Search for the cell housing the specified text and yield its (x, y) center coordinate. 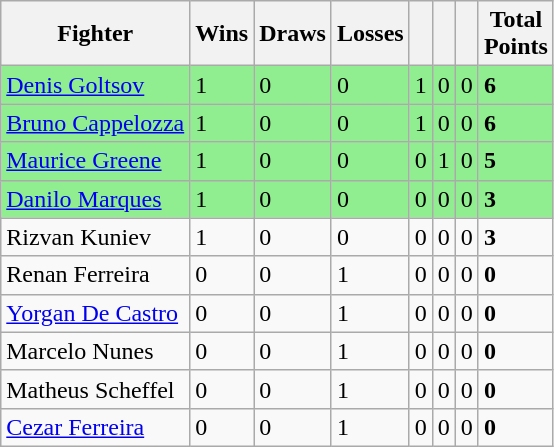
Marcelo Nunes (96, 351)
Maurice Greene (96, 161)
Bruno Cappelozza (96, 123)
Matheus Scheffel (96, 389)
Losses (370, 34)
Cezar Ferreira (96, 427)
Renan Ferreira (96, 275)
Denis Goltsov (96, 85)
Fighter (96, 34)
Draws (293, 34)
Rizvan Kuniev (96, 237)
Total Points (516, 34)
Yorgan De Castro (96, 313)
5 (516, 161)
Danilo Marques (96, 199)
Wins (222, 34)
